Return [x, y] of the center of cell containing provided text 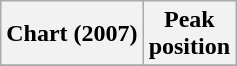
Peakposition [189, 34]
Chart (2007) [72, 34]
